Provide the (X, Y) coordinate of the cell's center where the given text is located.  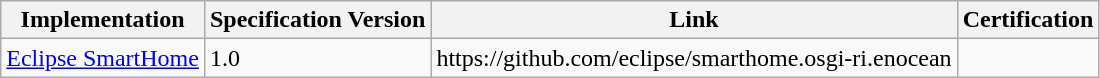
Link (694, 20)
Specification Version (317, 20)
Certification (1028, 20)
Eclipse SmartHome (103, 58)
1.0 (317, 58)
https://github.com/eclipse/smarthome.osgi-ri.enocean (694, 58)
Implementation (103, 20)
